Detect which cell encompasses the target text, then output its [X, Y] center coordinate. 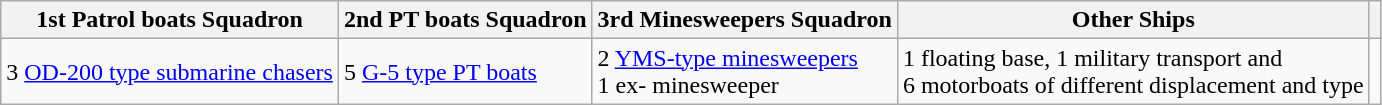
1st Patrol boats Squadron [170, 20]
5 G-5 type PT boats [465, 72]
Other Ships [1133, 20]
3 OD-200 type submarine chasers [170, 72]
2 YMS-type minesweepers1 ex- minesweeper [744, 72]
1 floating base, 1 military transport and6 motorboats of different displacement and type [1133, 72]
3rd Minesweepers Squadron [744, 20]
2nd PT boats Squadron [465, 20]
